Capture the cell that displays the provided text and extract its [X, Y] central coordinate. 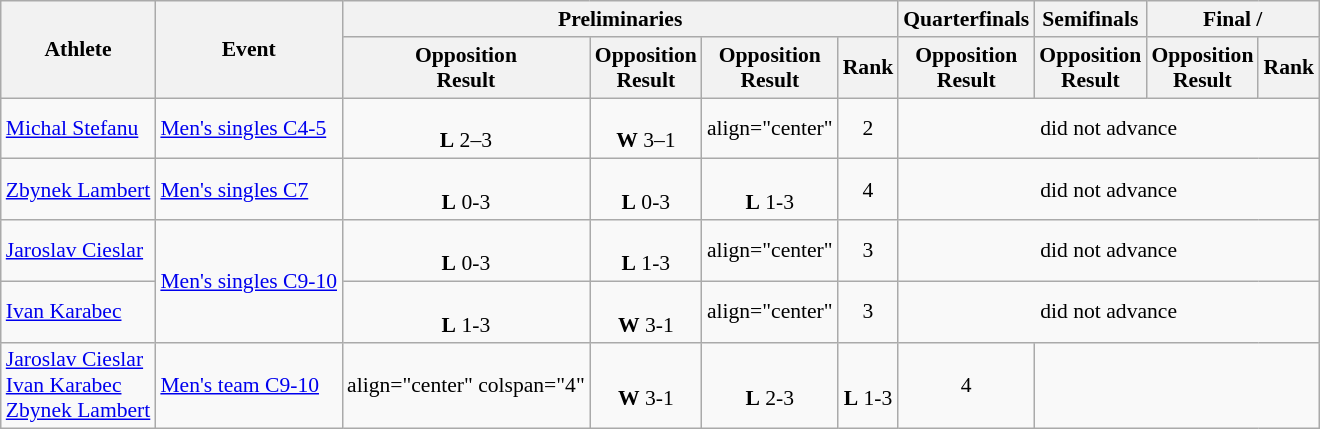
Men's singles C9-10 [248, 281]
W 3–1 [646, 128]
Men's singles C7 [248, 190]
Ivan Karabec [78, 312]
L 2–3 [466, 128]
Michal Stefanu [78, 128]
Semifinals [1090, 19]
2 [868, 128]
Jaroslav Cieslar [78, 250]
Event [248, 50]
Men's singles C4-5 [248, 128]
Zbynek Lambert [78, 190]
Quarterfinals [966, 19]
Men's team C9-10 [248, 386]
Athlete [78, 50]
Final / [1232, 19]
Jaroslav Cieslar Ivan Karabec Zbynek Lambert [78, 386]
L 2-3 [770, 386]
Preliminaries [620, 19]
align="center" colspan="4" [466, 386]
